Determine the (x, y) coordinate at the center of the cell enclosing the given text.  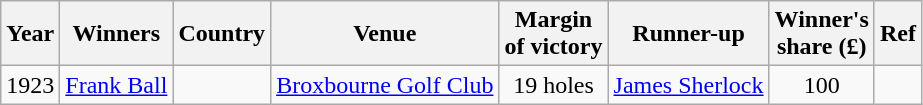
Winners (116, 34)
Broxbourne Golf Club (385, 85)
Frank Ball (116, 85)
James Sherlock (688, 85)
Year (30, 34)
Country (222, 34)
100 (822, 85)
Venue (385, 34)
Marginof victory (554, 34)
Runner-up (688, 34)
Winner'sshare (£) (822, 34)
19 holes (554, 85)
Ref (898, 34)
1923 (30, 85)
